Find where the given text appears and provide that cell's center as [x, y] coordinate. 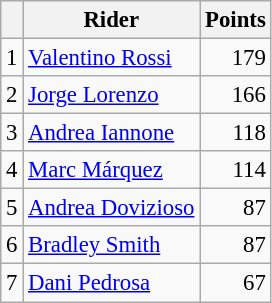
1 [12, 58]
6 [12, 245]
179 [236, 58]
3 [12, 133]
Marc Márquez [112, 170]
2 [12, 95]
Andrea Iannone [112, 133]
Andrea Dovizioso [112, 208]
Dani Pedrosa [112, 283]
Jorge Lorenzo [112, 95]
7 [12, 283]
118 [236, 133]
Valentino Rossi [112, 58]
5 [12, 208]
Rider [112, 20]
Bradley Smith [112, 245]
114 [236, 170]
166 [236, 95]
4 [12, 170]
Points [236, 20]
67 [236, 283]
